Find where the given text appears and provide that cell's center as [x, y] coordinate. 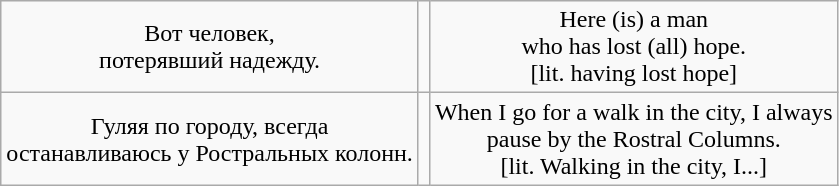
Гуляя по городу, всегдаостанавливаюсь у Ростральных колонн. [210, 139]
When I go for a walk in the city, I alwayspause by the Rostral Columns.[lit. Walking in the city, I...] [634, 139]
Here (is) a manwho has lost (all) hope.[lit. having lost hope] [634, 47]
Вот человек,потерявший надежду. [210, 47]
